Extract the (X, Y) coordinate from the center of the cell holding the provided text.  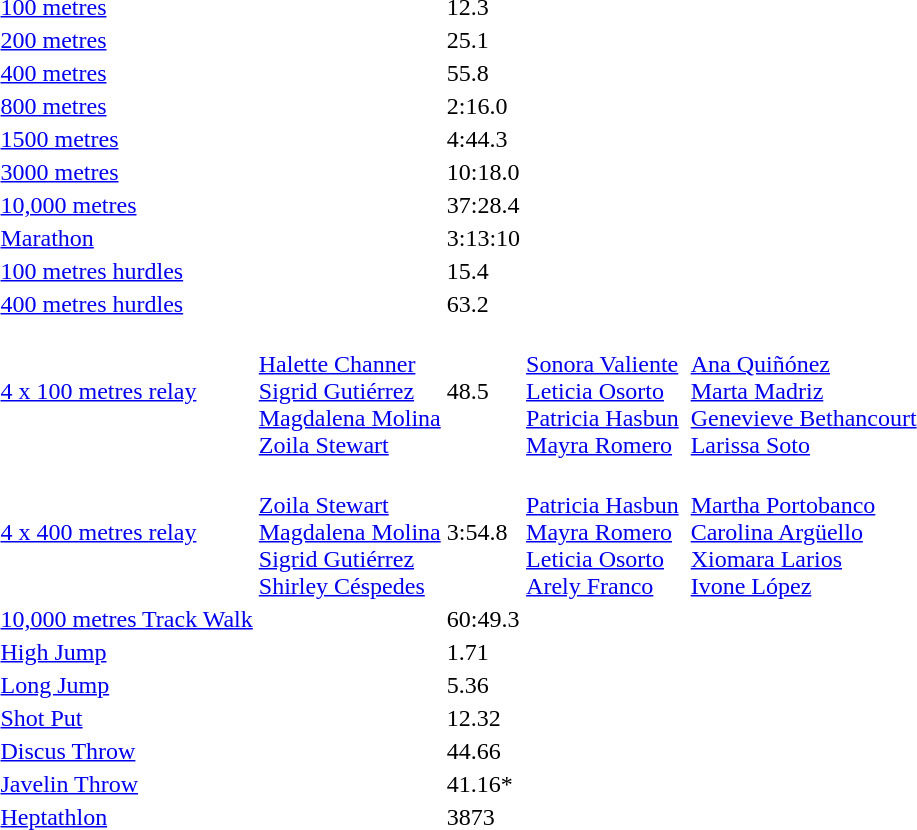
Halette Channer Sigrid Gutiérrez Magdalena Molina Zoila Stewart (350, 391)
5.36 (483, 685)
3:13:10 (483, 238)
44.66 (483, 751)
41.16* (483, 784)
37:28.4 (483, 205)
Zoila Stewart Magdalena Molina Sigrid Gutiérrez Shirley Céspedes (350, 532)
15.4 (483, 271)
10:18.0 (483, 172)
63.2 (483, 304)
55.8 (483, 73)
2:16.0 (483, 106)
Patricia Hasbun Mayra Romero Leticia Osorto Arely Franco (603, 532)
1.71 (483, 652)
Sonora Valiente Leticia Osorto Patricia Hasbun Mayra Romero (603, 391)
3:54.8 (483, 532)
60:49.3 (483, 619)
4:44.3 (483, 139)
48.5 (483, 391)
25.1 (483, 40)
12.32 (483, 718)
